Capture the cell that displays the provided text and extract its [X, Y] central coordinate. 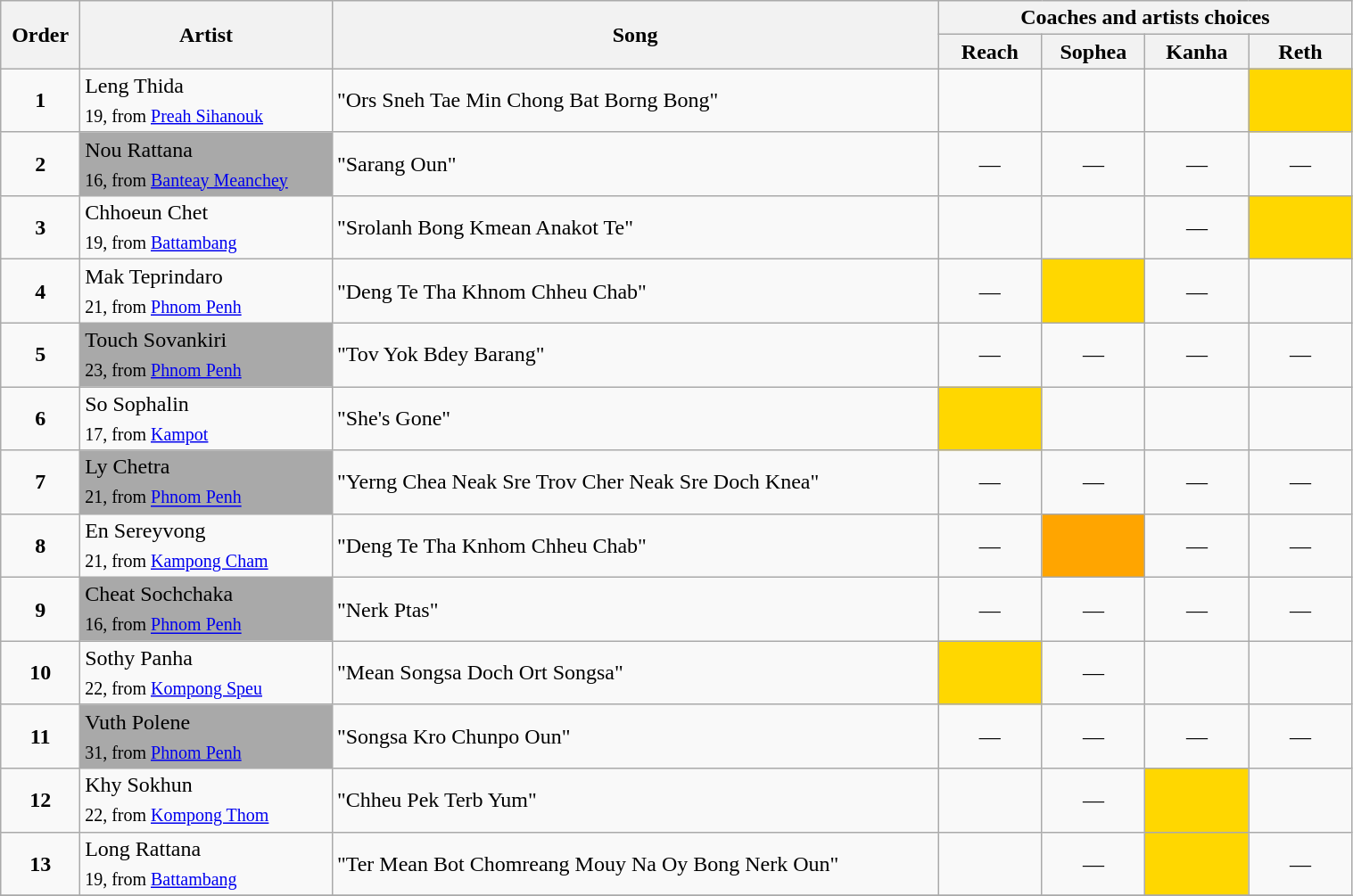
Reach [990, 52]
So Sophalin17, from Kampot [207, 419]
"Mean Songsa Doch Ort Songsa" [635, 672]
"Nerk Ptas" [635, 610]
7 [41, 481]
Mak Teprindaro21, from Phnom Penh [207, 291]
"Yerng Chea Neak Sre Trov Cher Neak Sre Doch Knea" [635, 481]
Sophea [1093, 52]
"Sarang Oun" [635, 164]
Artist [207, 35]
Vuth Polene31, from Phnom Penh [207, 736]
"Ter Mean Bot Chomreang Mouy Na Oy Bong Nerk Oun" [635, 863]
6 [41, 419]
Ly Chetra21, from Phnom Penh [207, 481]
"Chheu Pek Terb Yum" [635, 801]
"Deng Te Tha Knhom Chheu Chab" [635, 546]
13 [41, 863]
Nou Rattana16, from Banteay Meanchey [207, 164]
Kanha [1197, 52]
Leng Thida19, from Preah Sihanouk [207, 100]
3 [41, 228]
Long Rattana19, from Battambang [207, 863]
Touch Sovankiri23, from Phnom Penh [207, 355]
"She's Gone" [635, 419]
Cheat Sochchaka16, from Phnom Penh [207, 610]
8 [41, 546]
Sothy Panha22, from Kompong Speu [207, 672]
11 [41, 736]
"Ors Sneh Tae Min Chong Bat Borng Bong" [635, 100]
"Songsa Kro Chunpo Oun" [635, 736]
Khy Sokhun22, from Kompong Thom [207, 801]
4 [41, 291]
9 [41, 610]
5 [41, 355]
En Sereyvong21, from Kampong Cham [207, 546]
"Tov Yok Bdey Barang" [635, 355]
"Srolanh Bong Kmean Anakot Te" [635, 228]
Chhoeun Chet19, from Battambang [207, 228]
Order [41, 35]
12 [41, 801]
Coaches and artists choices [1145, 18]
"Deng Te Tha Khnom Chheu Chab" [635, 291]
Reth [1300, 52]
1 [41, 100]
10 [41, 672]
Song [635, 35]
2 [41, 164]
